Identify which cell holds the provided text, then report its (x, y) central coordinate. 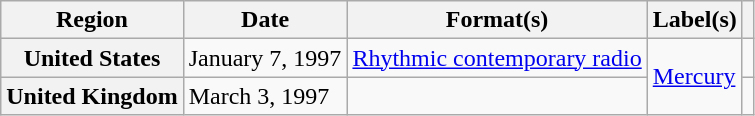
Rhythmic contemporary radio (497, 58)
Date (265, 20)
United Kingdom (92, 96)
Mercury (694, 77)
Label(s) (694, 20)
Region (92, 20)
United States (92, 58)
March 3, 1997 (265, 96)
January 7, 1997 (265, 58)
Format(s) (497, 20)
